Provide the (X, Y) coordinate of the cell's center where the given text is located.  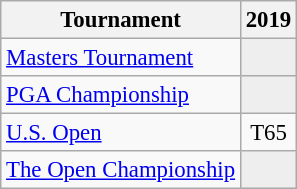
Masters Tournament (121, 58)
The Open Championship (121, 170)
PGA Championship (121, 95)
2019 (268, 20)
Tournament (121, 20)
U.S. Open (121, 133)
T65 (268, 133)
